Search for the cell housing the specified text and yield its (x, y) center coordinate. 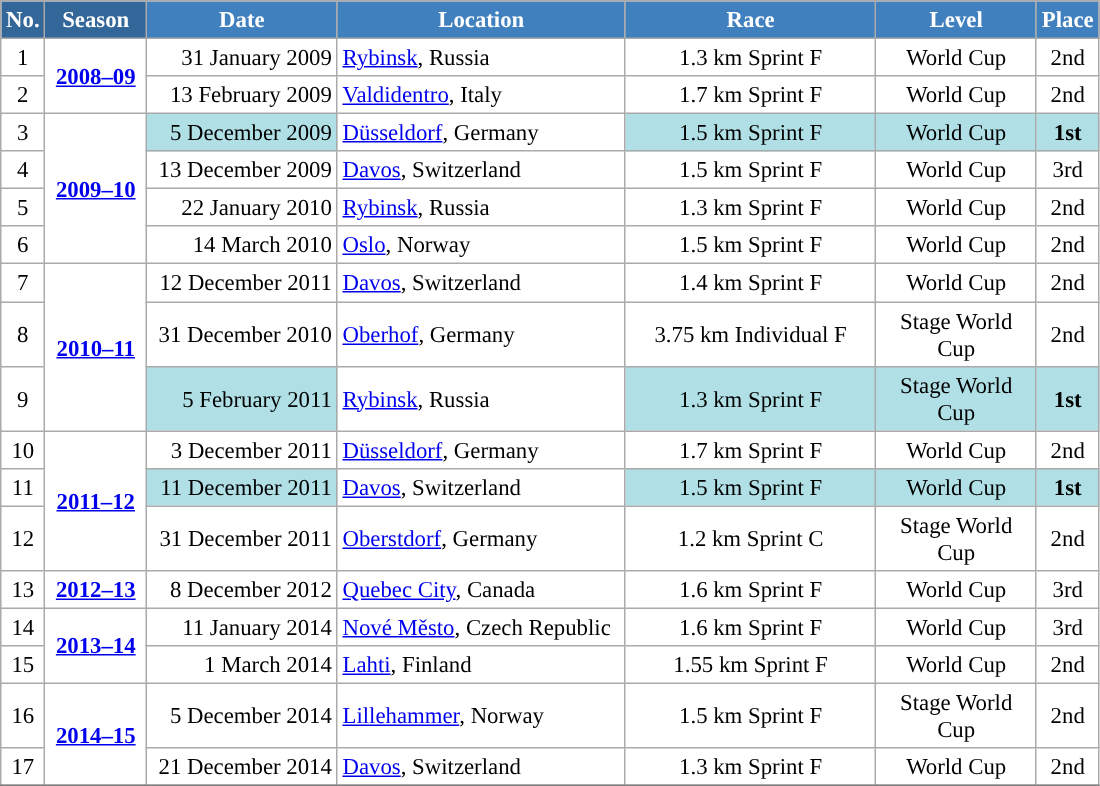
1 (23, 58)
Oberstdorf, Germany (481, 538)
9 (23, 398)
3.75 km Individual F (750, 334)
Oberhof, Germany (481, 334)
Oslo, Norway (481, 245)
Valdidentro, Italy (481, 95)
13 December 2009 (242, 170)
Place (1067, 20)
Date (242, 20)
15 (23, 665)
2011–12 (96, 501)
5 December 2009 (242, 133)
3 (23, 133)
13 February 2009 (242, 95)
2 (23, 95)
Lillehammer, Norway (481, 716)
2009–10 (96, 189)
16 (23, 716)
11 (23, 487)
2010–11 (96, 348)
Race (750, 20)
14 (23, 627)
Quebec City, Canada (481, 590)
Nové Město, Czech Republic (481, 627)
11 January 2014 (242, 627)
2012–13 (96, 590)
14 March 2010 (242, 245)
7 (23, 283)
6 (23, 245)
5 December 2014 (242, 716)
2013–14 (96, 646)
No. (23, 20)
22 January 2010 (242, 208)
12 December 2011 (242, 283)
1.4 km Sprint F (750, 283)
31 December 2010 (242, 334)
5 February 2011 (242, 398)
Season (96, 20)
8 December 2012 (242, 590)
31 January 2009 (242, 58)
21 December 2014 (242, 767)
17 (23, 767)
2014–15 (96, 734)
3 December 2011 (242, 450)
4 (23, 170)
5 (23, 208)
Lahti, Finland (481, 665)
Location (481, 20)
1 March 2014 (242, 665)
10 (23, 450)
8 (23, 334)
11 December 2011 (242, 487)
12 (23, 538)
2008–09 (96, 76)
1.2 km Sprint C (750, 538)
Level (956, 20)
31 December 2011 (242, 538)
13 (23, 590)
1.55 km Sprint F (750, 665)
